Return (x, y) of the center of cell containing provided text 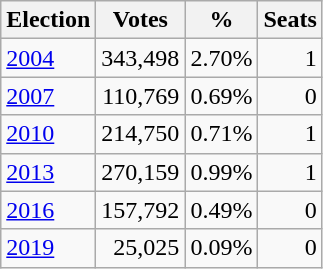
Votes (140, 20)
Seats (290, 20)
2019 (48, 248)
110,769 (140, 96)
214,750 (140, 134)
343,498 (140, 58)
157,792 (140, 210)
0.49% (222, 210)
25,025 (140, 248)
0.09% (222, 248)
0.71% (222, 134)
2016 (48, 210)
2013 (48, 172)
2007 (48, 96)
% (222, 20)
2010 (48, 134)
0.69% (222, 96)
0.99% (222, 172)
2.70% (222, 58)
2004 (48, 58)
Election (48, 20)
270,159 (140, 172)
